Capture the cell that displays the provided text and extract its [x, y] central coordinate. 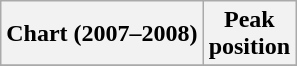
Peakposition [249, 34]
Chart (2007–2008) [102, 34]
